Find where the given text appears and provide that cell's center as (x, y) coordinate. 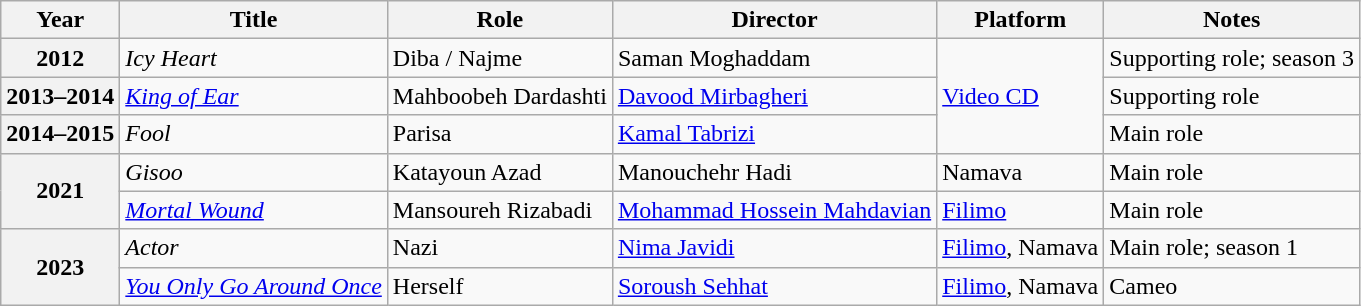
King of Ear (254, 96)
Cameo (1232, 286)
Title (254, 20)
Mortal Wound (254, 210)
Role (500, 20)
Saman Moghaddam (774, 58)
2013–2014 (60, 96)
Gisoo (254, 172)
Main role; season 1 (1232, 248)
2014–2015 (60, 134)
Diba / Najme (500, 58)
Herself (500, 286)
Kamal Tabrizi (774, 134)
Mansoureh Rizabadi (500, 210)
Supporting role (1232, 96)
Mohammad Hossein Mahdavian (774, 210)
Mahboobeh Dardashti (500, 96)
Nazi (500, 248)
Fool (254, 134)
Platform (1020, 20)
Nima Javidi (774, 248)
2021 (60, 191)
Manouchehr Hadi (774, 172)
Year (60, 20)
You Only Go Around Once (254, 286)
Notes (1232, 20)
Director (774, 20)
Supporting role; season 3 (1232, 58)
Katayoun Azad (500, 172)
Namava (1020, 172)
Actor (254, 248)
2012 (60, 58)
Video CD (1020, 96)
Filimo (1020, 210)
Soroush Sehhat (774, 286)
2023 (60, 267)
Parisa (500, 134)
Icy Heart (254, 58)
Davood Mirbagheri (774, 96)
